Extract the (X, Y) coordinate from the center of the cell holding the provided text.  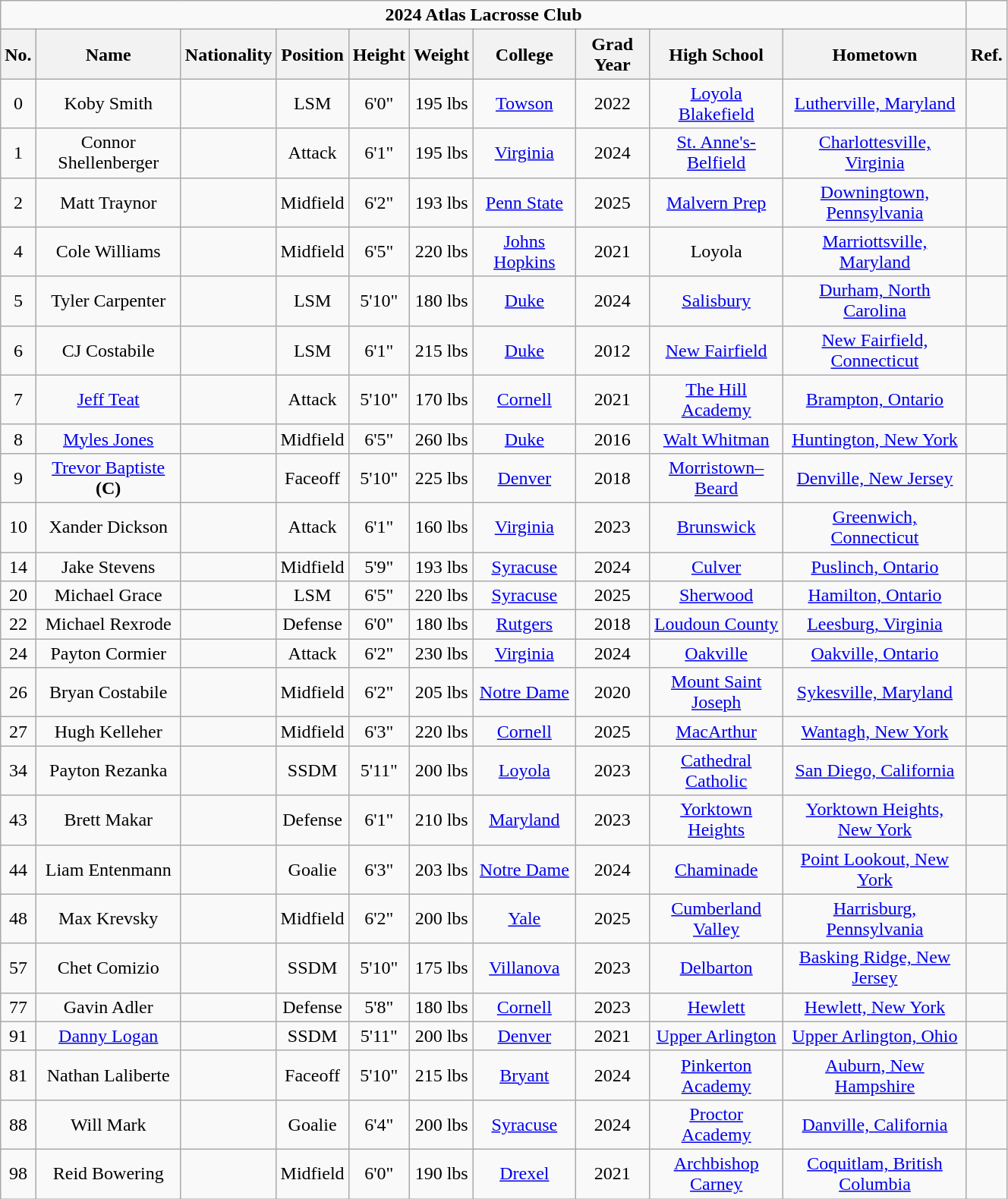
Loyola Blakefield (717, 103)
10 (18, 527)
Brunswick (717, 527)
Danville, California (875, 1125)
Archbishop Carney (717, 1173)
Will Mark (108, 1125)
Hugh Kelleher (108, 732)
MacArthur (717, 732)
Durham, North Carolina (875, 301)
81 (18, 1075)
Upper Arlington, Ohio (875, 1036)
Delbarton (717, 968)
8 (18, 439)
Point Lookout, New York (875, 870)
Michael Grace (108, 596)
9 (18, 478)
Walt Whitman (717, 439)
Downingtown, Pennsylvania (875, 202)
98 (18, 1173)
High School (717, 55)
Pinkerton Academy (717, 1075)
Cole Williams (108, 252)
34 (18, 771)
6'4" (379, 1125)
170 lbs (441, 399)
Basking Ridge, New Jersey (875, 968)
Coquitlam, British Columbia (875, 1173)
225 lbs (441, 478)
Mount Saint Joseph (717, 692)
Rutgers (524, 625)
160 lbs (441, 527)
Bryant (524, 1075)
Drexel (524, 1173)
Xander Dickson (108, 527)
Loudoun County (717, 625)
Chet Comizio (108, 968)
Salisbury (717, 301)
Hamilton, Ontario (875, 596)
Payton Cormier (108, 653)
Jeff Teat (108, 399)
Nathan Laliberte (108, 1075)
Yorktown Heights (717, 820)
Johns Hopkins (524, 252)
24 (18, 653)
Harrisburg, Pennsylvania (875, 918)
205 lbs (441, 692)
5'8" (379, 1007)
88 (18, 1125)
27 (18, 732)
5'9" (379, 567)
CJ Costabile (108, 351)
Connor Shellenberger (108, 153)
Sykesville, Maryland (875, 692)
The Hill Academy (717, 399)
Myles Jones (108, 439)
2012 (613, 351)
Payton Rezanka (108, 771)
Reid Bowering (108, 1173)
Huntington, New York (875, 439)
Bryan Costabile (108, 692)
57 (18, 968)
230 lbs (441, 653)
San Diego, California (875, 771)
Position (313, 55)
203 lbs (441, 870)
Weight (441, 55)
Greenwich, Connecticut (875, 527)
Hewlett, New York (875, 1007)
Villanova (524, 968)
210 lbs (441, 820)
Leesburg, Virginia (875, 625)
Tyler Carpenter (108, 301)
Maryland (524, 820)
Height (379, 55)
Marriottsville, Maryland (875, 252)
2024 Atlas Lacrosse Club (484, 15)
175 lbs (441, 968)
St. Anne's-Belfield (717, 153)
Sherwood (717, 596)
Cathedral Catholic (717, 771)
Max Krevsky (108, 918)
Penn State (524, 202)
Oakville, Ontario (875, 653)
Towson (524, 103)
Koby Smith (108, 103)
Puslinch, Ontario (875, 567)
260 lbs (441, 439)
College (524, 55)
91 (18, 1036)
Cumberland Valley (717, 918)
22 (18, 625)
Hewlett (717, 1007)
6 (18, 351)
2020 (613, 692)
190 lbs (441, 1173)
Trevor Baptiste (C) (108, 478)
No. (18, 55)
2 (18, 202)
Jake Stevens (108, 567)
43 (18, 820)
Oakville (717, 653)
2016 (613, 439)
Lutherville, Maryland (875, 103)
48 (18, 918)
7 (18, 399)
77 (18, 1007)
Name (108, 55)
4 (18, 252)
Ref. (987, 55)
Wantagh, New York (875, 732)
5 (18, 301)
Nationality (228, 55)
Proctor Academy (717, 1125)
Malvern Prep (717, 202)
Brampton, Ontario (875, 399)
Grad Year (613, 55)
New Fairfield, Connecticut (875, 351)
44 (18, 870)
Matt Traynor (108, 202)
Michael Rexrode (108, 625)
Upper Arlington (717, 1036)
New Fairfield (717, 351)
20 (18, 596)
Denville, New Jersey (875, 478)
26 (18, 692)
Brett Makar (108, 820)
Yorktown Heights, New York (875, 820)
Charlottesville, Virginia (875, 153)
1 (18, 153)
0 (18, 103)
Chaminade (717, 870)
Danny Logan (108, 1036)
Liam Entenmann (108, 870)
Auburn, New Hampshire (875, 1075)
Culver (717, 567)
Hometown (875, 55)
Morristown–Beard (717, 478)
Yale (524, 918)
Gavin Adler (108, 1007)
14 (18, 567)
2022 (613, 103)
